Detect which cell encompasses the target text, then output its (X, Y) center coordinate. 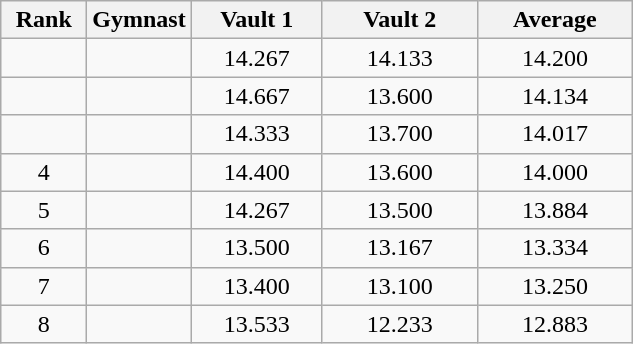
14.017 (554, 134)
13.100 (400, 286)
14.667 (256, 96)
7 (44, 286)
14.333 (256, 134)
14.133 (400, 58)
Gymnast (139, 20)
Rank (44, 20)
13.400 (256, 286)
14.134 (554, 96)
13.167 (400, 248)
Average (554, 20)
6 (44, 248)
13.533 (256, 324)
14.000 (554, 172)
Vault 2 (400, 20)
Vault 1 (256, 20)
13.884 (554, 210)
13.334 (554, 248)
4 (44, 172)
12.883 (554, 324)
5 (44, 210)
12.233 (400, 324)
14.400 (256, 172)
13.250 (554, 286)
8 (44, 324)
13.700 (400, 134)
14.200 (554, 58)
